From the cell containing the given text, extract its center point as (X, Y) coordinate. 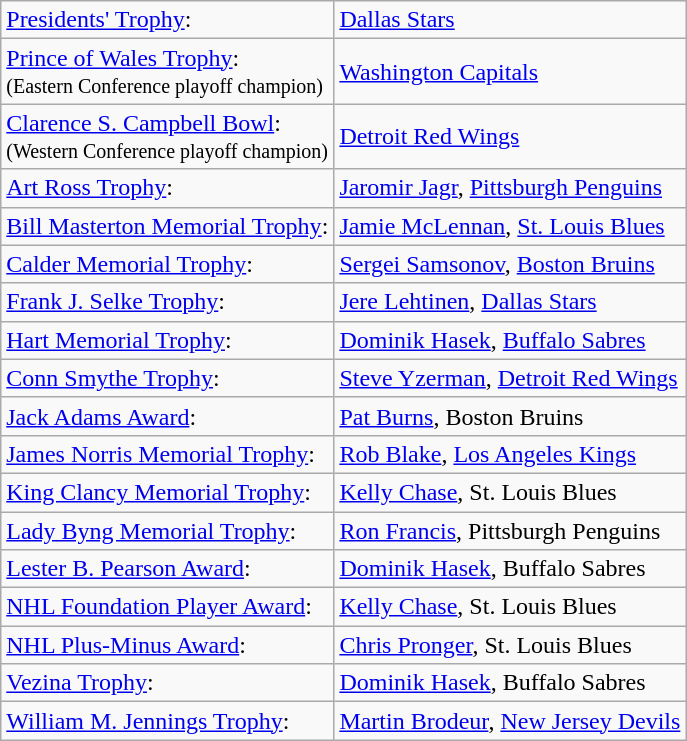
Hart Memorial Trophy: (168, 340)
Sergei Samsonov, Boston Bruins (510, 264)
Jamie McLennan, St. Louis Blues (510, 226)
Conn Smythe Trophy: (168, 378)
Jack Adams Award: (168, 416)
NHL Plus-Minus Award: (168, 645)
Washington Capitals (510, 72)
William M. Jennings Trophy: (168, 721)
Ron Francis, Pittsburgh Penguins (510, 531)
Jere Lehtinen, Dallas Stars (510, 302)
Art Ross Trophy: (168, 188)
Vezina Trophy: (168, 683)
Lady Byng Memorial Trophy: (168, 531)
Bill Masterton Memorial Trophy: (168, 226)
Steve Yzerman, Detroit Red Wings (510, 378)
Clarence S. Campbell Bowl: (Western Conference playoff champion) (168, 136)
King Clancy Memorial Trophy: (168, 492)
Dallas Stars (510, 20)
Frank J. Selke Trophy: (168, 302)
James Norris Memorial Trophy: (168, 454)
Chris Pronger, St. Louis Blues (510, 645)
Lester B. Pearson Award: (168, 569)
NHL Foundation Player Award: (168, 607)
Detroit Red Wings (510, 136)
Prince of Wales Trophy: (Eastern Conference playoff champion) (168, 72)
Jaromir Jagr, Pittsburgh Penguins (510, 188)
Presidents' Trophy: (168, 20)
Pat Burns, Boston Bruins (510, 416)
Rob Blake, Los Angeles Kings (510, 454)
Martin Brodeur, New Jersey Devils (510, 721)
Calder Memorial Trophy: (168, 264)
